Find where the given text appears and provide that cell's center as [x, y] coordinate. 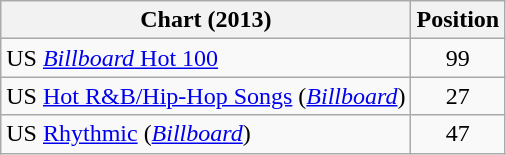
Chart (2013) [206, 20]
US Rhythmic (Billboard) [206, 134]
US Billboard Hot 100 [206, 58]
US Hot R&B/Hip-Hop Songs (Billboard) [206, 96]
47 [458, 134]
Position [458, 20]
27 [458, 96]
99 [458, 58]
